For the text-containing cell, return its midpoint in (X, Y) coordinate format. 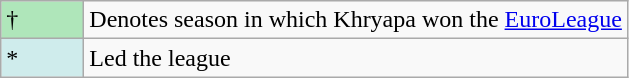
Denotes season in which Khryapa won the EuroLeague (356, 20)
Led the league (356, 58)
† (42, 20)
* (42, 58)
